Identify which cell holds the provided text, then report its (x, y) central coordinate. 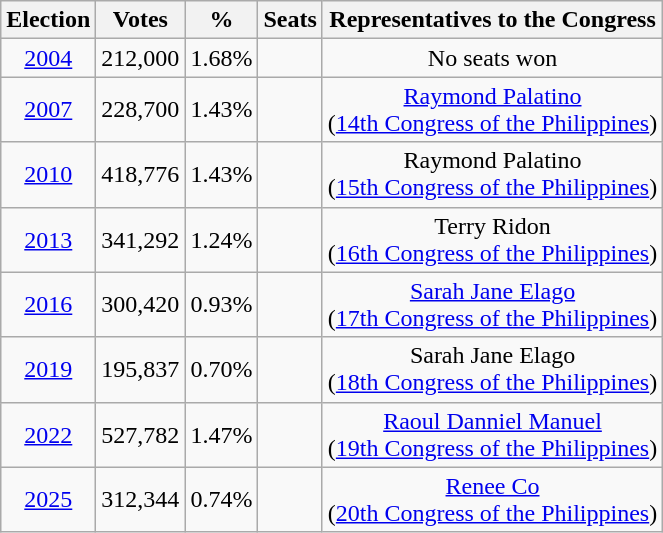
Election (48, 20)
Seats (290, 20)
527,782 (140, 434)
2010 (48, 174)
Raymond Palatino(15th Congress of the Philippines) (492, 174)
1.68% (222, 58)
Votes (140, 20)
312,344 (140, 500)
Raymond Palatino(14th Congress of the Philippines) (492, 110)
228,700 (140, 110)
0.70% (222, 370)
% (222, 20)
Renee Co(20th Congress of the Philippines) (492, 500)
Sarah Jane Elago(17th Congress of the Philippines) (492, 304)
341,292 (140, 240)
2004 (48, 58)
Terry Ridon(16th Congress of the Philippines) (492, 240)
2025 (48, 500)
Sarah Jane Elago(18th Congress of the Philippines) (492, 370)
2016 (48, 304)
1.47% (222, 434)
300,420 (140, 304)
0.74% (222, 500)
0.93% (222, 304)
Representatives to the Congress (492, 20)
Raoul Danniel Manuel(19th Congress of the Philippines) (492, 434)
2007 (48, 110)
418,776 (140, 174)
212,000 (140, 58)
2022 (48, 434)
No seats won (492, 58)
195,837 (140, 370)
1.24% (222, 240)
2013 (48, 240)
2019 (48, 370)
